Pinpoint the cell where the given text exists, returning its [x, y] midpoint coordinate. 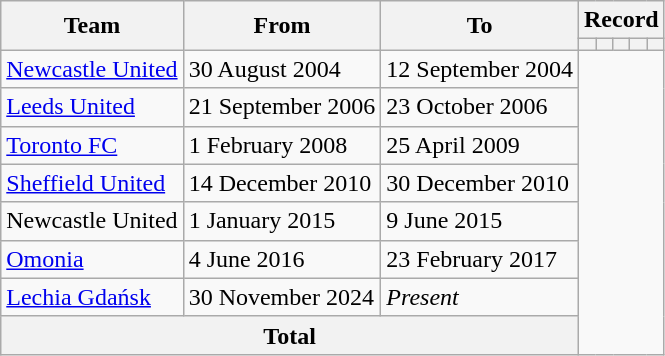
Team [92, 26]
Record [621, 20]
23 February 2017 [480, 259]
21 September 2006 [282, 107]
30 November 2024 [282, 297]
1 January 2015 [282, 221]
Lechia Gdańsk [92, 297]
4 June 2016 [282, 259]
Total [290, 335]
From [282, 26]
To [480, 26]
Toronto FC [92, 145]
12 September 2004 [480, 69]
1 February 2008 [282, 145]
30 August 2004 [282, 69]
Present [480, 297]
23 October 2006 [480, 107]
Omonia [92, 259]
Leeds United [92, 107]
30 December 2010 [480, 183]
9 June 2015 [480, 221]
Sheffield United [92, 183]
14 December 2010 [282, 183]
25 April 2009 [480, 145]
